Return the (X, Y) coordinate for the center point of the cell that contains the specified text.  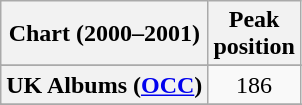
186 (254, 85)
Peakposition (254, 34)
UK Albums (OCC) (104, 85)
Chart (2000–2001) (104, 34)
